Output the (x, y) coordinate of the center of the cell containing the given text.  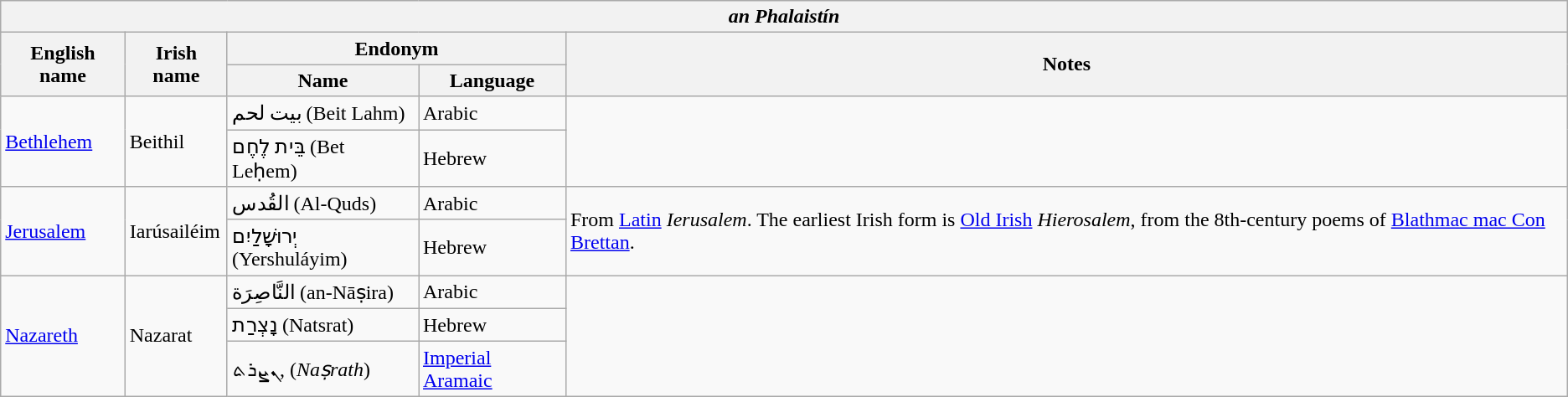
Notes (1066, 64)
From Latin Ierusalem. The earliest Irish form is Old Irish Hierosalem, from the 8th-century poems of Blathmac mac Con Brettan. (1066, 231)
Language (493, 80)
Bethlehem (63, 142)
Nazarat (176, 336)
an Phalaistín (784, 17)
בֵּית לֶחֶם (Bet Leḥem) (322, 157)
Beithil (176, 142)
יְרוּשָׁלַיִם (Yershuláyim) (322, 248)
القُدس‎ (Al-Quds) (322, 204)
Iarúsailéim (176, 231)
Irish name (176, 64)
بيت لحم (Beit Lahm) (322, 113)
النَّاصِرَة (an-Nāṣira) (322, 292)
נָצְרַת‎ (Natsrat) (322, 325)
Imperial Aramaic (493, 369)
Name (322, 80)
Jerusalem (63, 231)
Endonym (396, 49)
English name (63, 64)
Nazareth (63, 336)
ܢܨܪܬ, (Naṣrath) (322, 369)
